Search for the cell housing the specified text and yield its [x, y] center coordinate. 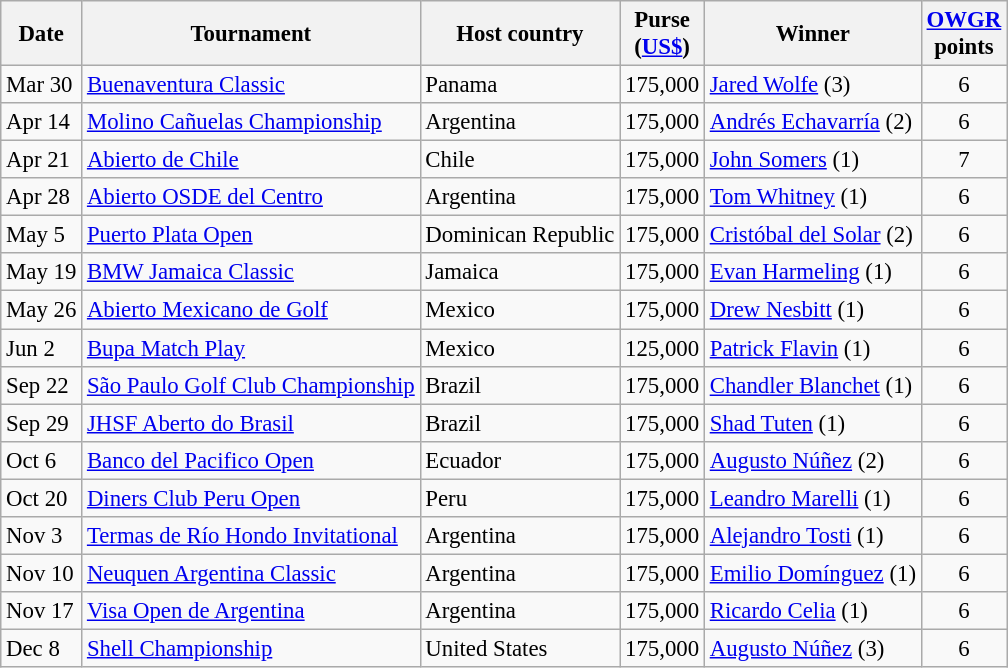
Neuquen Argentina Classic [251, 573]
Panama [520, 85]
Termas de Río Hondo Invitational [251, 536]
Purse(US$) [662, 34]
John Somers (1) [812, 160]
Apr 28 [42, 197]
Jamaica [520, 273]
Abierto Mexicano de Golf [251, 310]
Oct 6 [42, 460]
Bupa Match Play [251, 348]
Nov 3 [42, 536]
Shad Tuten (1) [812, 423]
Cristóbal del Solar (2) [812, 235]
Visa Open de Argentina [251, 611]
Sep 29 [42, 423]
Leandro Marelli (1) [812, 498]
Date [42, 34]
Abierto OSDE del Centro [251, 197]
Mar 30 [42, 85]
May 19 [42, 273]
Ricardo Celia (1) [812, 611]
7 [964, 160]
OWGRpoints [964, 34]
Ecuador [520, 460]
Banco del Pacifico Open [251, 460]
Molino Cañuelas Championship [251, 122]
Nov 10 [42, 573]
BMW Jamaica Classic [251, 273]
Puerto Plata Open [251, 235]
Patrick Flavin (1) [812, 348]
Tom Whitney (1) [812, 197]
Abierto de Chile [251, 160]
Shell Championship [251, 648]
Dominican Republic [520, 235]
Host country [520, 34]
Oct 20 [42, 498]
Chandler Blanchet (1) [812, 385]
Jared Wolfe (3) [812, 85]
Chile [520, 160]
May 26 [42, 310]
São Paulo Golf Club Championship [251, 385]
Jun 2 [42, 348]
JHSF Aberto do Brasil [251, 423]
Buenaventura Classic [251, 85]
Winner [812, 34]
125,000 [662, 348]
Diners Club Peru Open [251, 498]
Tournament [251, 34]
Augusto Núñez (3) [812, 648]
Alejandro Tosti (1) [812, 536]
May 5 [42, 235]
Nov 17 [42, 611]
Drew Nesbitt (1) [812, 310]
Apr 21 [42, 160]
Dec 8 [42, 648]
Evan Harmeling (1) [812, 273]
Apr 14 [42, 122]
Andrés Echavarría (2) [812, 122]
Sep 22 [42, 385]
Augusto Núñez (2) [812, 460]
United States [520, 648]
Emilio Domínguez (1) [812, 573]
Peru [520, 498]
